Return the (x, y) coordinate for the center point of the cell that contains the specified text.  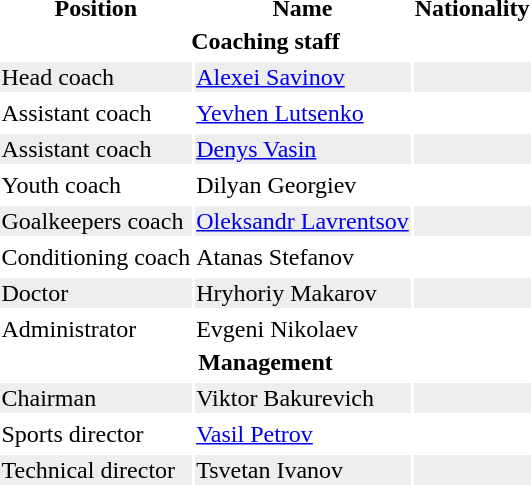
Denys Vasin (303, 149)
Youth coach (96, 185)
Sports director (96, 434)
Alexei Savinov (303, 77)
Evgeni Nikolaev (303, 329)
Atanas Stefanov (303, 257)
Yevhen Lutsenko (303, 113)
Goalkeepers coach (96, 221)
Hryhoriy Makarov (303, 293)
Oleksandr Lavrentsov (303, 221)
Tsvetan Ivanov (303, 470)
Vasil Petrov (303, 434)
Doctor (96, 293)
Management (266, 362)
Viktor Bakurevich (303, 398)
Administrator (96, 329)
Chairman (96, 398)
Coaching staff (266, 41)
Conditioning coach (96, 257)
Dilyan Georgiev (303, 185)
Head coach (96, 77)
Technical director (96, 470)
